Pinpoint the cell where the given text exists, returning its [X, Y] midpoint coordinate. 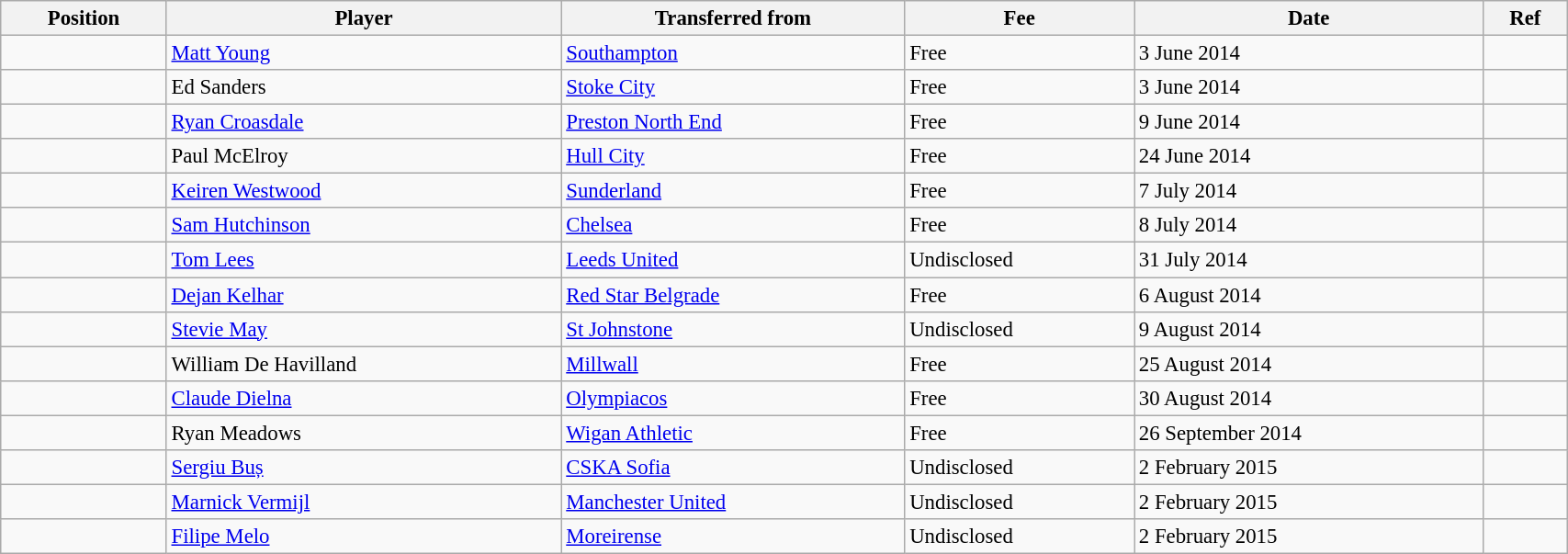
25 August 2014 [1309, 364]
Stevie May [364, 329]
Date [1309, 18]
9 June 2014 [1309, 122]
William De Havilland [364, 364]
CSKA Sofia [733, 468]
Keiren Westwood [364, 191]
Southampton [733, 53]
24 June 2014 [1309, 156]
Sergiu Buș [364, 468]
Claude Dielna [364, 398]
Position [84, 18]
Millwall [733, 364]
Preston North End [733, 122]
Ryan Meadows [364, 433]
Wigan Athletic [733, 433]
30 August 2014 [1309, 398]
Paul McElroy [364, 156]
Manchester United [733, 502]
9 August 2014 [1309, 329]
26 September 2014 [1309, 433]
8 July 2014 [1309, 225]
Sunderland [733, 191]
7 July 2014 [1309, 191]
Chelsea [733, 225]
Tom Lees [364, 260]
Player [364, 18]
Moreirense [733, 537]
6 August 2014 [1309, 295]
Ryan Croasdale [364, 122]
Sam Hutchinson [364, 225]
St Johnstone [733, 329]
Stoke City [733, 87]
Marnick Vermijl [364, 502]
Fee [1020, 18]
Olympiacos [733, 398]
31 July 2014 [1309, 260]
Matt Young [364, 53]
Dejan Kelhar [364, 295]
Transferred from [733, 18]
Leeds United [733, 260]
Red Star Belgrade [733, 295]
Ed Sanders [364, 87]
Filipe Melo [364, 537]
Hull City [733, 156]
Ref [1525, 18]
